Detect which cell encompasses the target text, then output its (X, Y) center coordinate. 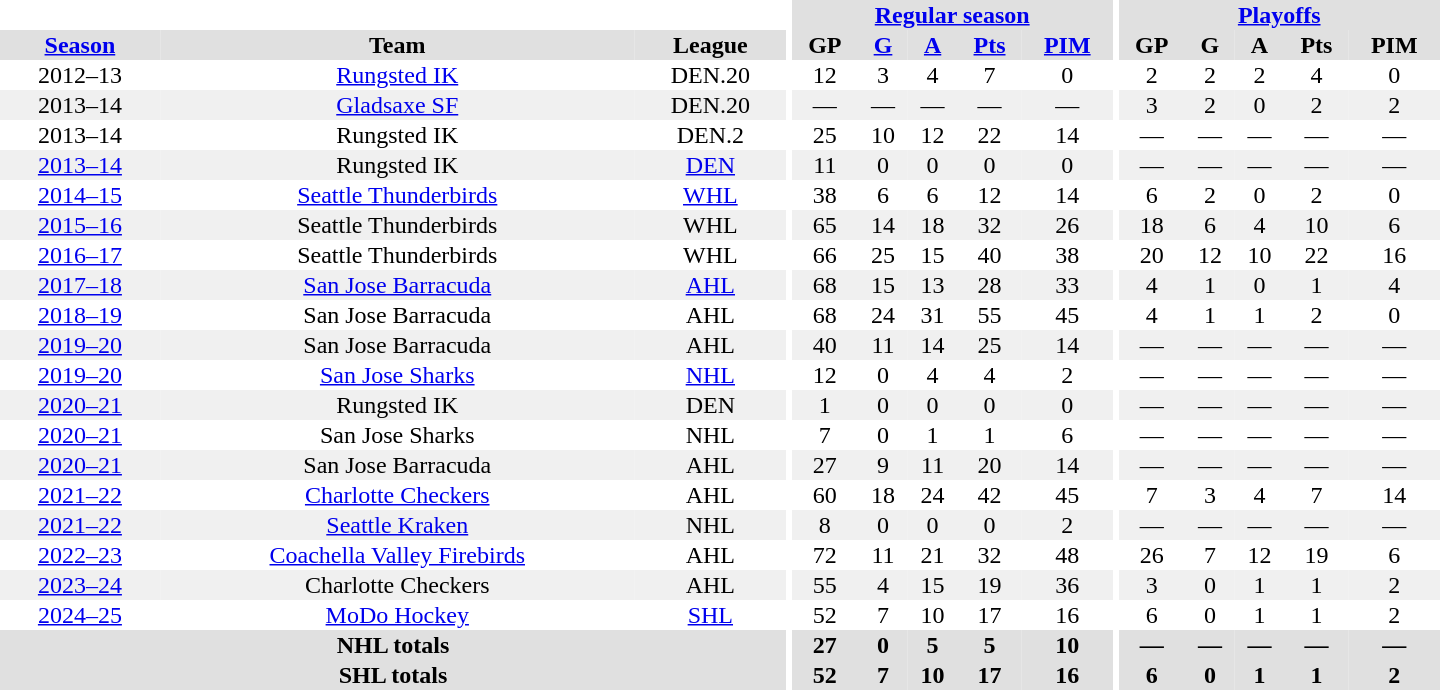
Gladsaxe SF (398, 105)
13 (933, 285)
SHL (710, 615)
NHL totals (393, 645)
2014–15 (80, 195)
2016–17 (80, 255)
2015–16 (80, 225)
60 (824, 495)
Playoffs (1279, 15)
2023–24 (80, 585)
9 (883, 465)
League (710, 45)
Team (398, 45)
2012–13 (80, 75)
66 (824, 255)
Regular season (952, 15)
28 (989, 285)
2018–19 (80, 315)
Season (80, 45)
72 (824, 555)
2017–18 (80, 285)
2022–23 (80, 555)
33 (1068, 285)
DEN.2 (710, 135)
SHL totals (393, 675)
Seattle Kraken (398, 525)
21 (933, 555)
31 (933, 315)
2024–25 (80, 615)
42 (989, 495)
65 (824, 225)
36 (1068, 585)
48 (1068, 555)
Coachella Valley Firebirds (398, 555)
MoDo Hockey (398, 615)
8 (824, 525)
